Provide the (x, y) coordinate of the cell's center where the given text is located.  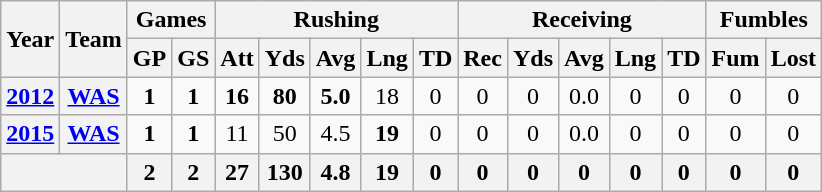
130 (284, 172)
Receiving (582, 20)
Rec (483, 58)
Fumbles (764, 20)
11 (237, 134)
18 (387, 96)
50 (284, 134)
2015 (30, 134)
5.0 (336, 96)
Games (170, 20)
Lost (793, 58)
16 (237, 96)
GP (149, 58)
2012 (30, 96)
4.8 (336, 172)
Att (237, 58)
Fum (736, 58)
4.5 (336, 134)
Team (94, 39)
GS (194, 58)
Year (30, 39)
Rushing (336, 20)
80 (284, 96)
27 (237, 172)
